Provide the [X, Y] coordinate of the cell's center where the given text is located.  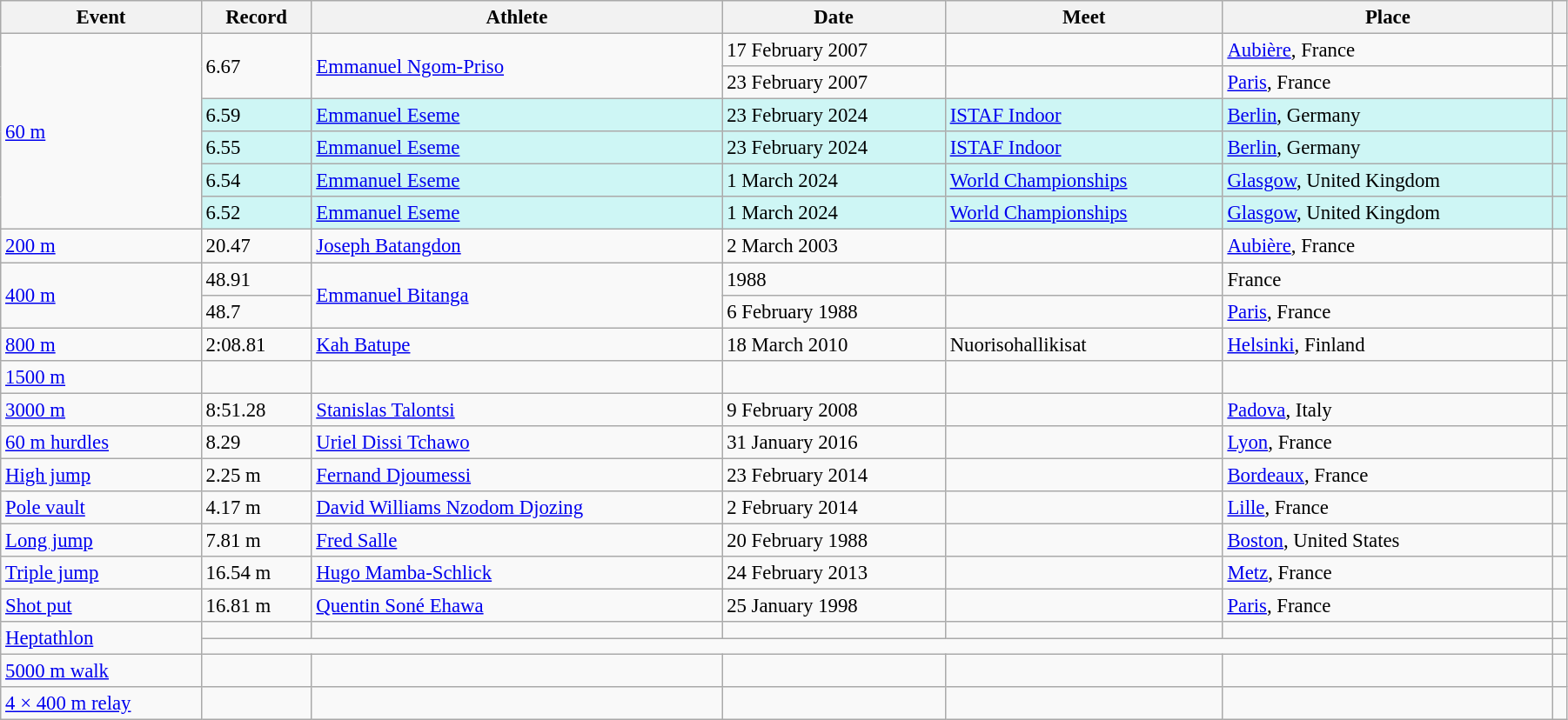
6.55 [256, 148]
2:08.81 [256, 344]
1988 [834, 279]
Fernand Djoumessi [517, 475]
Emmanuel Ngom-Priso [517, 66]
Hugo Mamba-Schlick [517, 573]
Metz, France [1387, 573]
2 March 2003 [834, 246]
7.81 m [256, 540]
3000 m [101, 410]
1500 m [101, 377]
48.91 [256, 279]
Helsinki, Finland [1387, 344]
France [1387, 279]
8.29 [256, 443]
Quentin Soné Ehawa [517, 606]
60 m [101, 132]
800 m [101, 344]
2.25 m [256, 475]
Triple jump [101, 573]
Shot put [101, 606]
Record [256, 17]
Padova, Italy [1387, 410]
Heptathlon [101, 638]
Joseph Batangdon [517, 246]
Boston, United States [1387, 540]
16.81 m [256, 606]
200 m [101, 246]
Long jump [101, 540]
20.47 [256, 246]
Event [101, 17]
4.17 m [256, 508]
Bordeaux, France [1387, 475]
8:51.28 [256, 410]
2 February 2014 [834, 508]
18 March 2010 [834, 344]
48.7 [256, 311]
Uriel Dissi Tchawo [517, 443]
4 × 400 m relay [101, 703]
Emmanuel Bitanga [517, 296]
16.54 m [256, 573]
Nuorisohallikisat [1084, 344]
Date [834, 17]
20 February 1988 [834, 540]
6.59 [256, 116]
31 January 2016 [834, 443]
6.67 [256, 66]
6 February 1988 [834, 311]
Fred Salle [517, 540]
Meet [1084, 17]
23 February 2007 [834, 83]
5000 m walk [101, 671]
Lille, France [1387, 508]
David Williams Nzodom Djozing [517, 508]
Lyon, France [1387, 443]
25 January 1998 [834, 606]
60 m hurdles [101, 443]
Athlete [517, 17]
Kah Batupe [517, 344]
6.54 [256, 181]
400 m [101, 296]
6.52 [256, 213]
17 February 2007 [834, 50]
High jump [101, 475]
Pole vault [101, 508]
Place [1387, 17]
23 February 2014 [834, 475]
9 February 2008 [834, 410]
Stanislas Talontsi [517, 410]
24 February 2013 [834, 573]
